Search for the cell housing the specified text and yield its [X, Y] center coordinate. 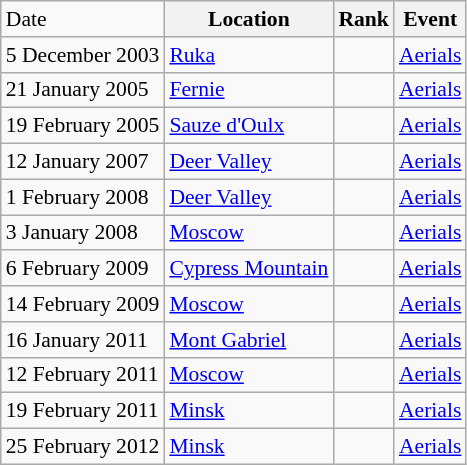
25 February 2012 [83, 447]
Cypress Mountain [248, 269]
Fernie [248, 90]
Location [248, 19]
21 January 2005 [83, 90]
12 February 2011 [83, 375]
1 February 2008 [83, 197]
5 December 2003 [83, 55]
6 February 2009 [83, 269]
Rank [364, 19]
Ruka [248, 55]
19 February 2005 [83, 126]
16 January 2011 [83, 340]
Event [430, 19]
12 January 2007 [83, 162]
14 February 2009 [83, 304]
Date [83, 19]
3 January 2008 [83, 233]
Sauze d'Oulx [248, 126]
Mont Gabriel [248, 340]
19 February 2011 [83, 411]
